Pinpoint the cell where the given text exists, returning its [X, Y] midpoint coordinate. 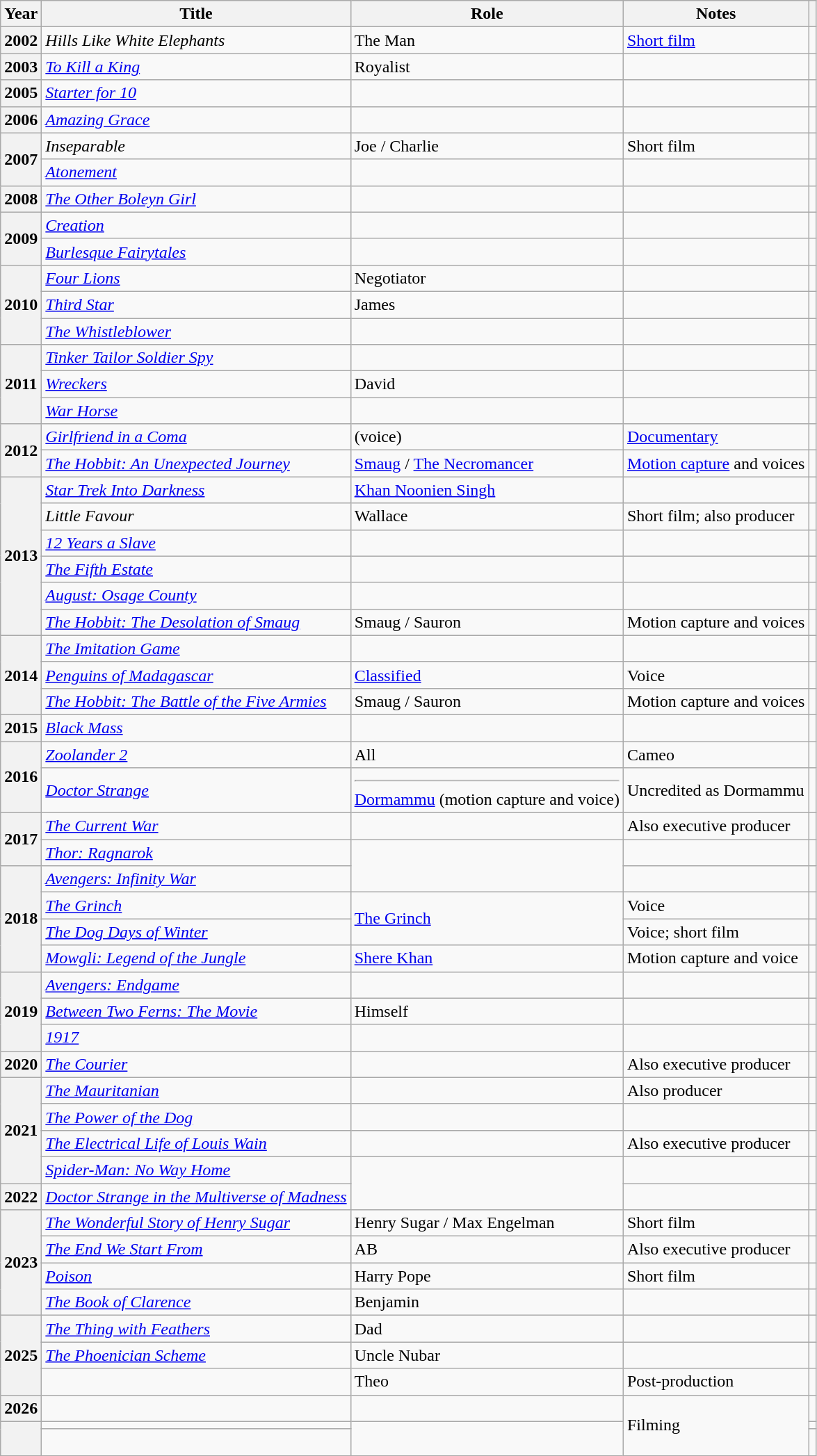
Doctor Strange in the Multiverse of Madness [196, 1196]
The Current War [196, 826]
Motion capture and voice [715, 958]
Four Lions [196, 278]
The Hobbit: The Battle of the Five Armies [196, 701]
Year [21, 14]
Doctor Strange [196, 791]
Dormammu (motion capture and voice) [487, 791]
Avengers: Infinity War [196, 879]
The Wonderful Story of Henry Sugar [196, 1223]
2025 [21, 1355]
The Power of the Dog [196, 1117]
The Hobbit: The Desolation of Smaug [196, 622]
Cameo [715, 754]
Also producer [715, 1090]
2026 [21, 1408]
Amazing Grace [196, 120]
Spider-Man: No Way Home [196, 1170]
The Thing with Feathers [196, 1329]
12 Years a Slave [196, 543]
Voice; short film [715, 932]
2003 [21, 67]
David [487, 384]
Between Two Ferns: The Movie [196, 1011]
2017 [21, 840]
2018 [21, 919]
2010 [21, 304]
1917 [196, 1038]
2021 [21, 1130]
War Horse [196, 411]
The Hobbit: An Unexpected Journey [196, 464]
The Other Boleyn Girl [196, 199]
2002 [21, 40]
Inseparable [196, 146]
Theo [487, 1382]
2008 [21, 199]
2011 [21, 384]
Post-production [715, 1382]
Joe / Charlie [487, 146]
Documentary [715, 437]
The Whistleblower [196, 332]
Royalist [487, 67]
2014 [21, 675]
The Dog Days of Winter [196, 932]
Henry Sugar / Max Engelman [487, 1223]
Penguins of Madagascar [196, 675]
Uncredited as Dormammu [715, 791]
2019 [21, 1011]
Smaug / The Necromancer [487, 464]
Classified [487, 675]
Third Star [196, 304]
2020 [21, 1064]
All [487, 754]
Hills Like White Elephants [196, 40]
The Fifth Estate [196, 569]
2006 [21, 120]
2023 [21, 1263]
Harry Pope [487, 1276]
Short film; also producer [715, 516]
Girlfriend in a Coma [196, 437]
AB [487, 1250]
2007 [21, 159]
Wreckers [196, 384]
Himself [487, 1011]
Mowgli: Legend of the Jungle [196, 958]
Notes [715, 14]
Thor: Ragnarok [196, 853]
The Courier [196, 1064]
2012 [21, 450]
Shere Khan [487, 958]
The Book of Clarence [196, 1302]
Negotiator [487, 278]
The End We Start From [196, 1250]
2005 [21, 93]
Burlesque Fairytales [196, 252]
2022 [21, 1196]
2016 [21, 777]
Black Mass [196, 728]
August: Osage County [196, 596]
2013 [21, 556]
Khan Noonien Singh [487, 490]
Zoolander 2 [196, 754]
Role [487, 14]
Uncle Nubar [487, 1355]
Wallace [487, 516]
The Mauritanian [196, 1090]
2015 [21, 728]
Starter for 10 [196, 93]
Tinker Tailor Soldier Spy [196, 358]
Creation [196, 225]
The Phoenician Scheme [196, 1355]
(voice) [487, 437]
Poison [196, 1276]
The Electrical Life of Louis Wain [196, 1143]
The Man [487, 40]
2009 [21, 238]
Benjamin [487, 1302]
James [487, 304]
Dad [487, 1329]
To Kill a King [196, 67]
Title [196, 14]
Filming [715, 1425]
Star Trek Into Darkness [196, 490]
Little Favour [196, 516]
The Imitation Game [196, 648]
Atonement [196, 172]
Avengers: Endgame [196, 985]
